Detect which cell encompasses the target text, then output its [X, Y] center coordinate. 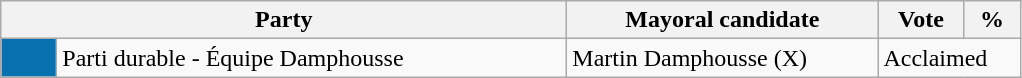
% [992, 20]
Acclaimed [949, 58]
Vote [921, 20]
Martin Damphousse (X) [722, 58]
Parti durable - Équipe Damphousse [312, 58]
Mayoral candidate [722, 20]
Party [284, 20]
